Identify which cell holds the provided text, then report its [x, y] central coordinate. 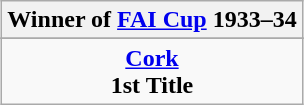
Winner of FAI Cup 1933–34 [152, 20]
Cork1st Title [152, 72]
